Identify which cell holds the provided text, then report its [x, y] central coordinate. 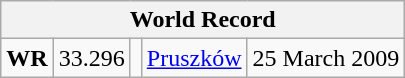
33.296 [92, 58]
25 March 2009 [326, 58]
World Record [203, 20]
WR [27, 58]
Pruszków [194, 58]
